For the text-containing cell, return its midpoint in (x, y) coordinate format. 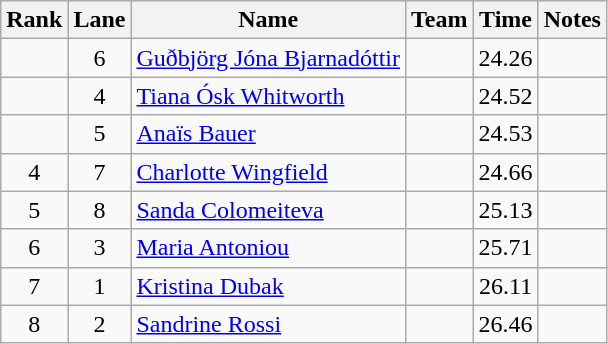
Lane (100, 20)
Time (506, 20)
24.66 (506, 172)
26.46 (506, 324)
24.26 (506, 58)
24.52 (506, 96)
24.53 (506, 134)
Charlotte Wingfield (268, 172)
Maria Antoniou (268, 248)
Kristina Dubak (268, 286)
1 (100, 286)
26.11 (506, 286)
Anaïs Bauer (268, 134)
Notes (572, 20)
25.13 (506, 210)
2 (100, 324)
Rank (34, 20)
Sandrine Rossi (268, 324)
Name (268, 20)
25.71 (506, 248)
Sanda Colomeiteva (268, 210)
Guðbjörg Jóna Bjarnadóttir (268, 58)
Team (440, 20)
3 (100, 248)
Tiana Ósk Whitworth (268, 96)
